From the cell containing the given text, extract its center point as [X, Y] coordinate. 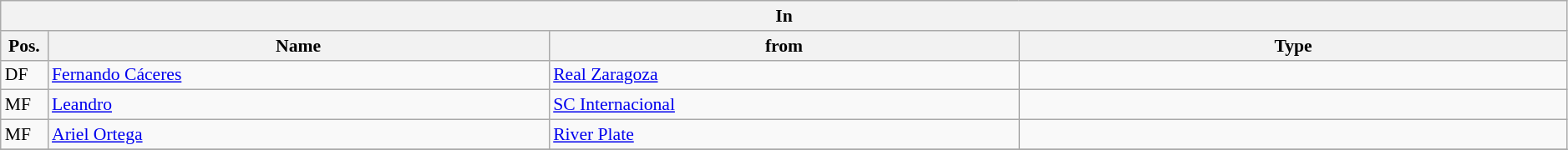
River Plate [784, 135]
Real Zaragoza [784, 75]
DF [24, 75]
In [784, 16]
Fernando Cáceres [298, 75]
Pos. [24, 46]
Ariel Ortega [298, 135]
SC Internacional [784, 105]
Type [1293, 46]
from [784, 46]
Leandro [298, 105]
Name [298, 46]
